Capture the cell that displays the provided text and extract its (x, y) central coordinate. 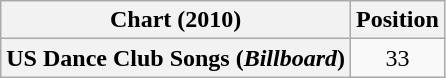
33 (398, 58)
US Dance Club Songs (Billboard) (176, 58)
Chart (2010) (176, 20)
Position (398, 20)
